Pinpoint the cell where the given text exists, returning its [X, Y] midpoint coordinate. 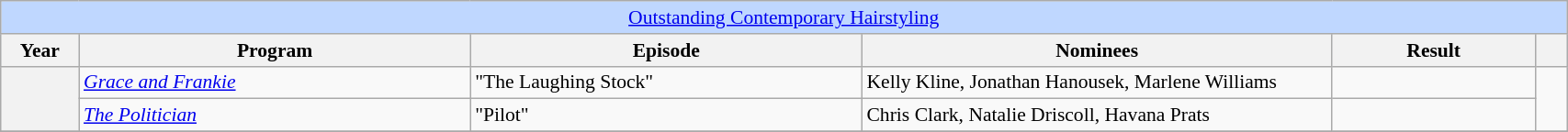
"The Laughing Stock" [666, 82]
Episode [666, 50]
The Politician [275, 115]
"Pilot" [666, 115]
Year [40, 50]
Result [1434, 50]
Program [275, 50]
Kelly Kline, Jonathan Hanousek, Marlene Williams [1097, 82]
Chris Clark, Natalie Driscoll, Havana Prats [1097, 115]
Grace and Frankie [275, 82]
Outstanding Contemporary Hairstyling [784, 17]
Nominees [1097, 50]
